Return the [X, Y] coordinate for the center point of the cell that contains the specified text.  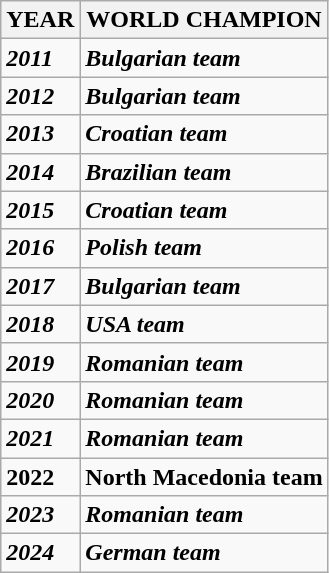
German team [204, 553]
2012 [40, 96]
2017 [40, 286]
2015 [40, 210]
2023 [40, 515]
2022 [40, 477]
WORLD CHAMPION [204, 20]
2016 [40, 248]
Polish team [204, 248]
2019 [40, 362]
2011 [40, 58]
USA team [204, 324]
North Macedonia team [204, 477]
2020 [40, 400]
Brazilian team [204, 172]
2021 [40, 438]
2024 [40, 553]
2014 [40, 172]
YEAR [40, 20]
2018 [40, 324]
2013 [40, 134]
